Return [X, Y] of the center of cell containing provided text 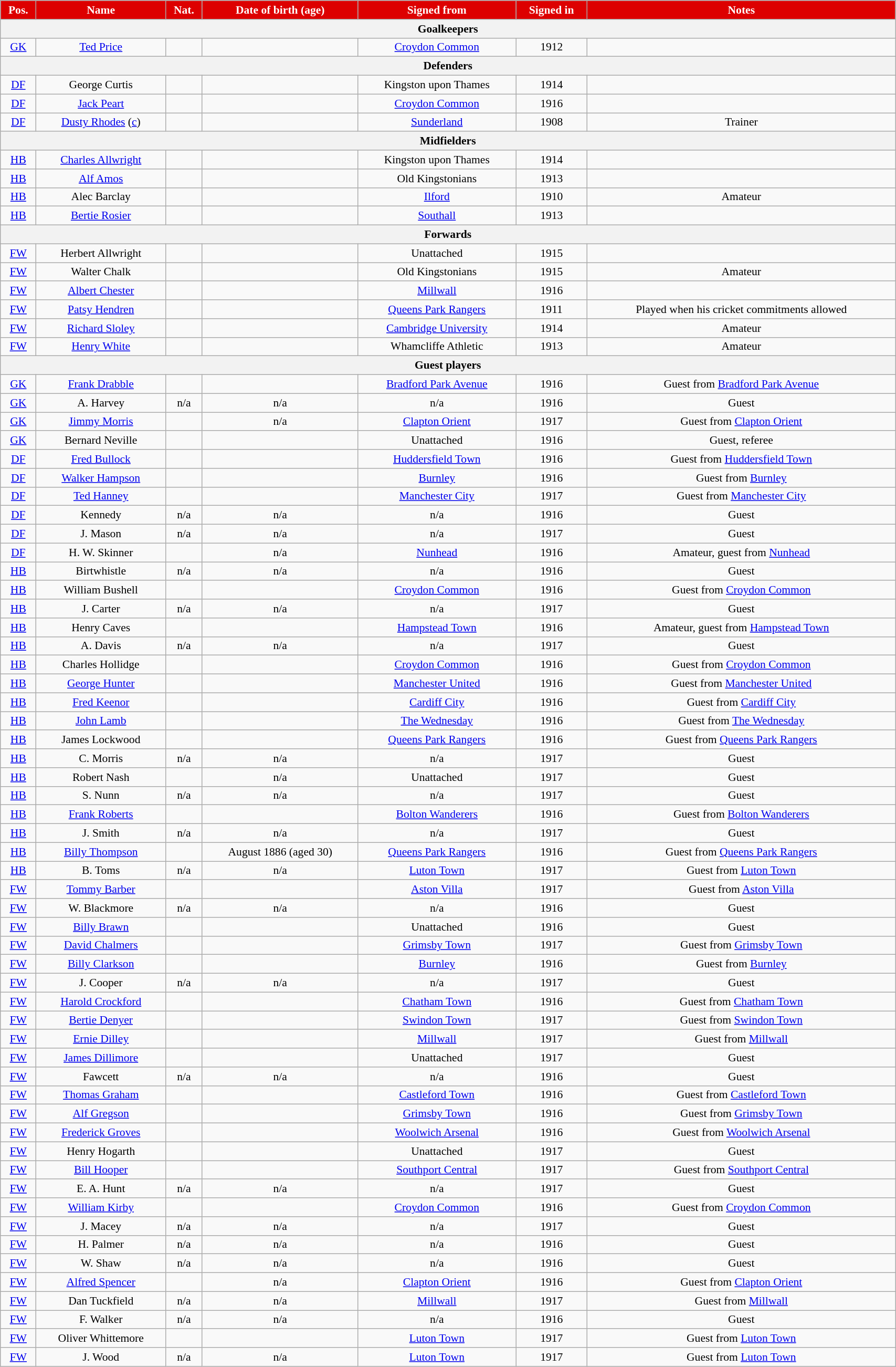
Fawcett [101, 1077]
Henry Caves [101, 628]
Guest from Castleford Town [741, 1095]
Bertie Rosier [101, 216]
Cardiff City [437, 702]
1911 [551, 309]
Fred Bullock [101, 459]
Date of birth (age) [280, 10]
Goalkeepers [448, 29]
Henry White [101, 347]
Southport Central [437, 1170]
Alec Barclay [101, 197]
Bradford Park Avenue [437, 384]
George Curtis [101, 85]
Guest, referee [741, 441]
Jimmy Morris [101, 422]
Signed from [437, 10]
John Lamb [101, 721]
Billy Brawn [101, 927]
Charles Hollidge [101, 665]
Robert Nash [101, 777]
Guest from Manchester City [741, 496]
H. Palmer [101, 1245]
Southall [437, 216]
Swindon Town [437, 1020]
Guest players [448, 366]
Harold Crockford [101, 1001]
J. Smith [101, 833]
Guest from Bolton Wanderers [741, 815]
A. Harvey [101, 403]
Defenders [448, 66]
Walter Chalk [101, 272]
Herbert Allwright [101, 253]
William Kirby [101, 1207]
Guest from Aston Villa [741, 890]
Charles Allwright [101, 160]
1908 [551, 122]
Henry Hogarth [101, 1151]
Guest from Cardiff City [741, 702]
W. Shaw [101, 1264]
1912 [551, 47]
J. Cooper [101, 983]
Guest from Chatham Town [741, 1001]
Walker Hampson [101, 478]
Hampstead Town [437, 628]
Dan Tuckfield [101, 1301]
Manchester City [437, 496]
E. A. Hunt [101, 1189]
Birtwhistle [101, 571]
Patsy Hendren [101, 309]
Richard Sloley [101, 328]
David Chalmers [101, 945]
Ted Hanney [101, 496]
Jack Peart [101, 103]
Amateur, guest from Hampstead Town [741, 628]
The Wednesday [437, 721]
Guest from Southport Central [741, 1170]
Ernie Dilley [101, 1039]
Guest from Huddersfield Town [741, 459]
Kennedy [101, 515]
Name [101, 10]
H. W. Skinner [101, 552]
Bertie Denyer [101, 1020]
J. Wood [101, 1357]
Nunhead [437, 552]
Ted Price [101, 47]
Sunderland [437, 122]
Thomas Graham [101, 1095]
Trainer [741, 122]
Pos. [18, 10]
Aston Villa [437, 890]
Guest from Bradford Park Avenue [741, 384]
Woolwich Arsenal [437, 1133]
Oliver Whittemore [101, 1339]
Castleford Town [437, 1095]
Bernard Neville [101, 441]
Manchester United [437, 684]
Albert Chester [101, 291]
Whamcliffe Athletic [437, 347]
William Bushell [101, 590]
Bill Hooper [101, 1170]
Bolton Wanderers [437, 815]
Signed in [551, 10]
Billy Clarkson [101, 964]
Guest from Swindon Town [741, 1020]
Midfielders [448, 141]
Chatham Town [437, 1001]
S. Nunn [101, 796]
Guest from The Wednesday [741, 721]
August 1886 (aged 30) [280, 852]
Tommy Barber [101, 890]
Notes [741, 10]
W. Blackmore [101, 908]
James Dillimore [101, 1058]
Frederick Groves [101, 1133]
Amateur, guest from Nunhead [741, 552]
Nat. [184, 10]
Billy Thompson [101, 852]
Frank Roberts [101, 815]
Alf Amos [101, 179]
Huddersfield Town [437, 459]
C. Morris [101, 758]
James Lockwood [101, 740]
Ilford [437, 197]
1910 [551, 197]
Frank Drabble [101, 384]
Forwards [448, 235]
Cambridge University [437, 328]
J. Carter [101, 609]
F. Walker [101, 1320]
Fred Keenor [101, 702]
Alfred Spencer [101, 1282]
Alf Gregson [101, 1114]
Dusty Rhodes (c) [101, 122]
Guest from Manchester United [741, 684]
B. Toms [101, 871]
Played when his cricket commitments allowed [741, 309]
George Hunter [101, 684]
J. Mason [101, 534]
A. Davis [101, 646]
Guest from Woolwich Arsenal [741, 1133]
J. Macey [101, 1226]
